Output the (x, y) coordinate of the center of the cell containing the given text.  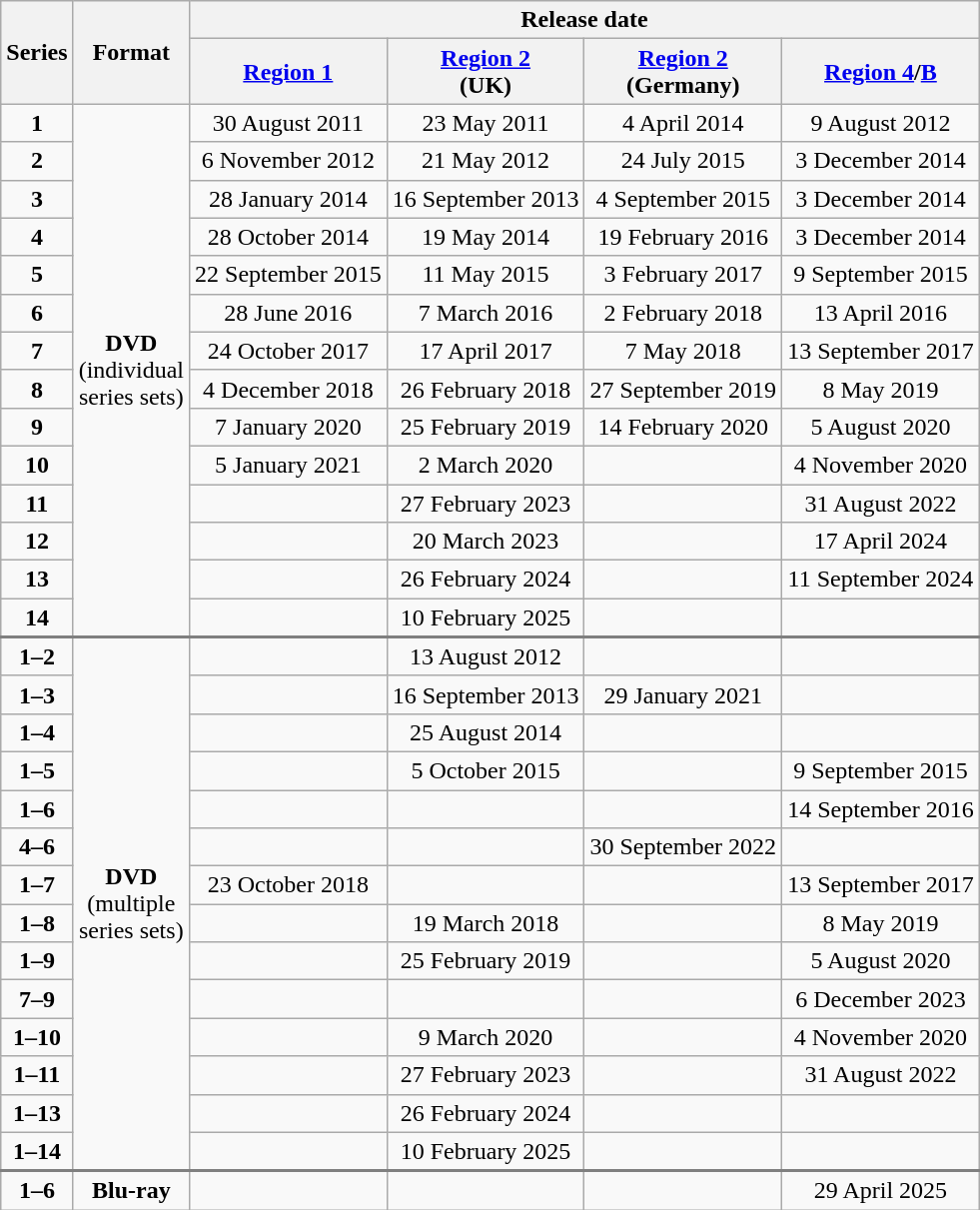
4 September 2015 (683, 199)
7 March 2016 (486, 313)
28 October 2014 (289, 237)
13 (37, 580)
28 June 2016 (289, 313)
8 (37, 389)
5 October 2015 (486, 770)
1–14 (37, 1151)
5 (37, 275)
5 January 2021 (289, 465)
13 August 2012 (486, 657)
17 April 2024 (881, 542)
1–2 (37, 657)
19 May 2014 (486, 237)
7–9 (37, 999)
11 May 2015 (486, 275)
7 May 2018 (683, 351)
17 April 2017 (486, 351)
6 (37, 313)
14 (37, 617)
1–7 (37, 885)
13 April 2016 (881, 313)
Format (131, 52)
DVD(individualseries sets) (131, 371)
11 (37, 503)
1–11 (37, 1075)
12 (37, 542)
1–3 (37, 694)
30 September 2022 (683, 847)
2 February 2018 (683, 313)
1–8 (37, 923)
19 February 2016 (683, 237)
22 September 2015 (289, 275)
21 May 2012 (486, 161)
3 (37, 199)
26 February 2018 (486, 389)
Region 1 (289, 72)
11 September 2024 (881, 580)
14 February 2020 (683, 427)
14 September 2016 (881, 808)
1–5 (37, 770)
1–9 (37, 961)
2 (37, 161)
23 May 2011 (486, 123)
9 (37, 427)
4 December 2018 (289, 389)
7 January 2020 (289, 427)
1 (37, 123)
3 February 2017 (683, 275)
1–13 (37, 1113)
4–6 (37, 847)
7 (37, 351)
DVD(multipleseries sets) (131, 904)
Region 2(Germany) (683, 72)
27 September 2019 (683, 389)
10 (37, 465)
20 March 2023 (486, 542)
28 January 2014 (289, 199)
24 October 2017 (289, 351)
1–4 (37, 732)
9 August 2012 (881, 123)
2 March 2020 (486, 465)
9 March 2020 (486, 1037)
Region 4/B (881, 72)
29 January 2021 (683, 694)
24 July 2015 (683, 161)
19 March 2018 (486, 923)
23 October 2018 (289, 885)
1–10 (37, 1037)
Release date (585, 20)
6 December 2023 (881, 999)
6 November 2012 (289, 161)
Region 2(UK) (486, 72)
Series (37, 52)
30 August 2011 (289, 123)
4 April 2014 (683, 123)
4 (37, 237)
29 April 2025 (881, 1191)
Blu-ray (131, 1191)
25 August 2014 (486, 732)
